Extract the [X, Y] coordinate from the center of the cell holding the provided text.  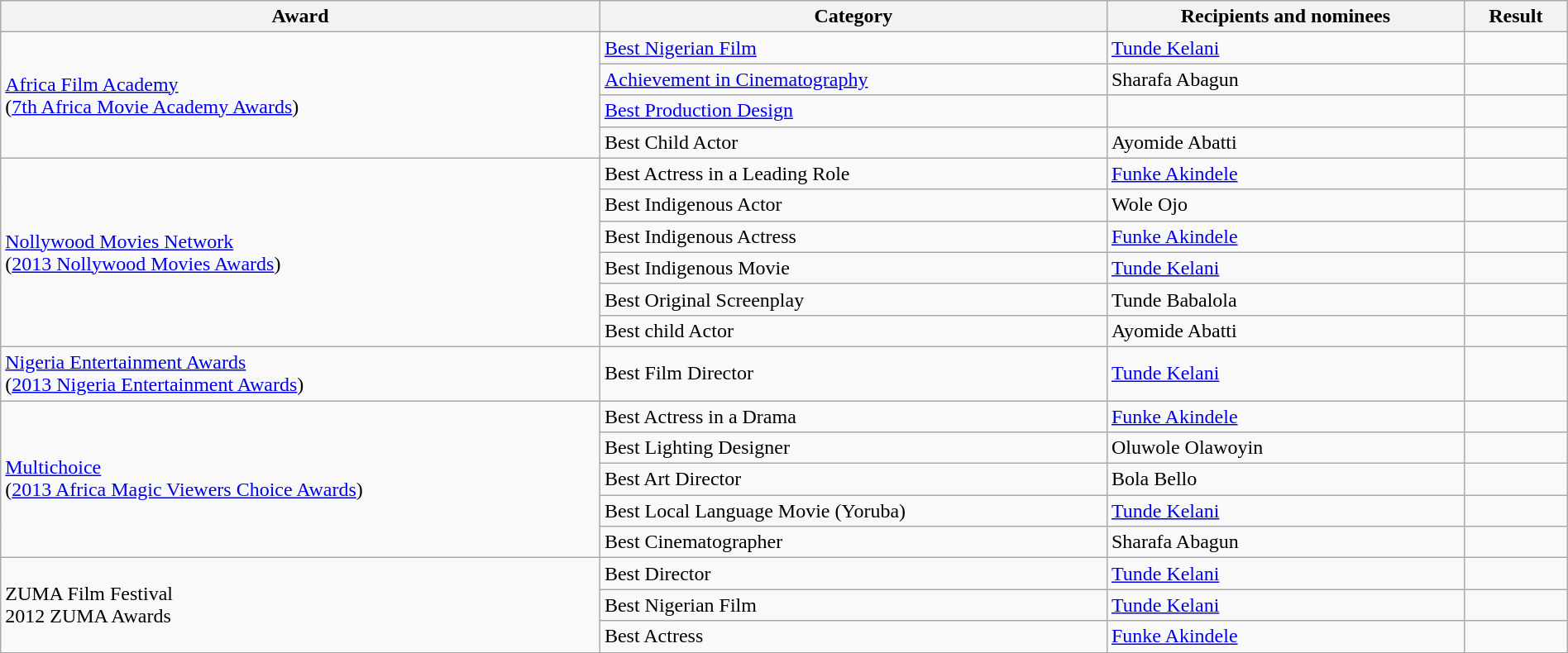
Best Art Director [853, 479]
Best Cinematographer [853, 542]
Best Production Design [853, 111]
Nigeria Entertainment Awards (2013 Nigeria Entertainment Awards) [301, 374]
Best child Actor [853, 331]
Multichoice (2013 Africa Magic Viewers Choice Awards) [301, 479]
Best Film Director [853, 374]
Best Actress in a Drama [853, 416]
Wole Ojo [1285, 205]
Best Indigenous Movie [853, 268]
Best Child Actor [853, 142]
Category [853, 17]
Nollywood Movies Network (2013 Nollywood Movies Awards) [301, 252]
Best Actress in a Leading Role [853, 174]
Best Actress [853, 636]
Recipients and nominees [1285, 17]
Best Director [853, 574]
Africa Film Academy (7th Africa Movie Academy Awards) [301, 95]
Best Lighting Designer [853, 448]
Achievement in Cinematography [853, 79]
Tunde Babalola [1285, 299]
ZUMA Film Festival 2012 ZUMA Awards [301, 605]
Oluwole Olawoyin [1285, 448]
Best Local Language Movie (Yoruba) [853, 511]
Bola Bello [1285, 479]
Best Indigenous Actress [853, 236]
Best Original Screenplay [853, 299]
Result [1515, 17]
Award [301, 17]
Best Indigenous Actor [853, 205]
